Return [X, Y] of the center of cell containing provided text 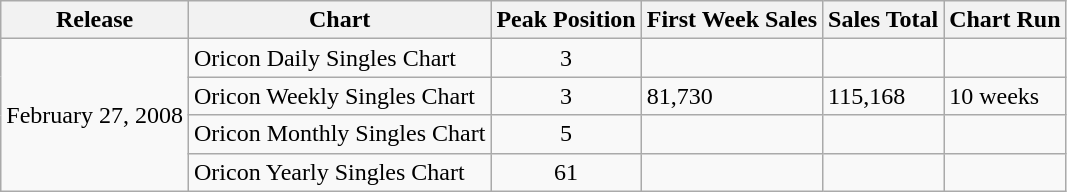
Peak Position [566, 20]
61 [566, 172]
Oricon Yearly Singles Chart [339, 172]
Release [95, 20]
Chart Run [1005, 20]
Oricon Weekly Singles Chart [339, 96]
Sales Total [884, 20]
81,730 [732, 96]
5 [566, 134]
115,168 [884, 96]
Oricon Daily Singles Chart [339, 58]
10 weeks [1005, 96]
Chart [339, 20]
First Week Sales [732, 20]
February 27, 2008 [95, 115]
Oricon Monthly Singles Chart [339, 134]
